Return the (X, Y) coordinate for the center point of the cell that contains the specified text.  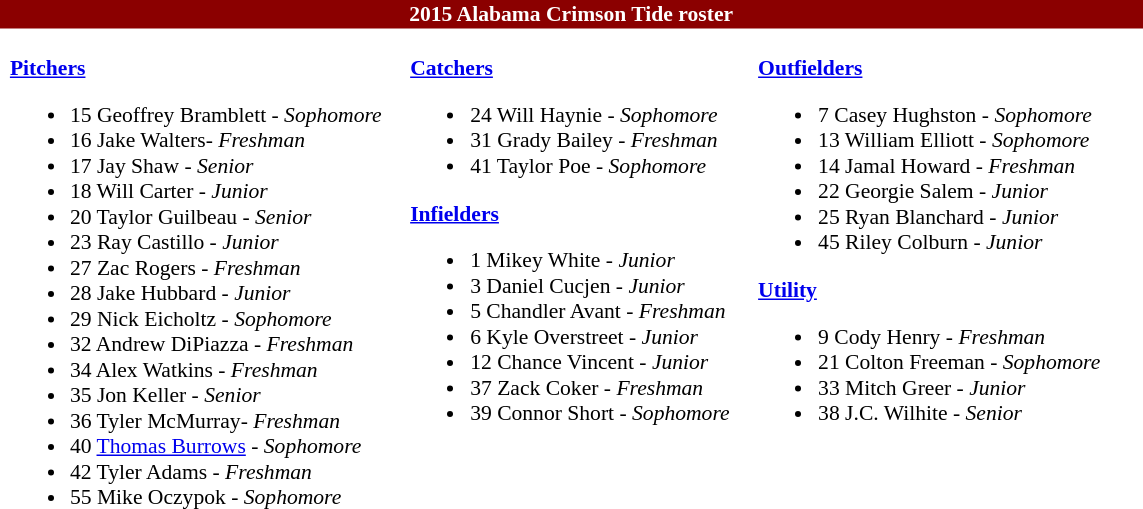
2015 Alabama Crimson Tide roster (571, 14)
